Capture the cell that displays the provided text and extract its (X, Y) central coordinate. 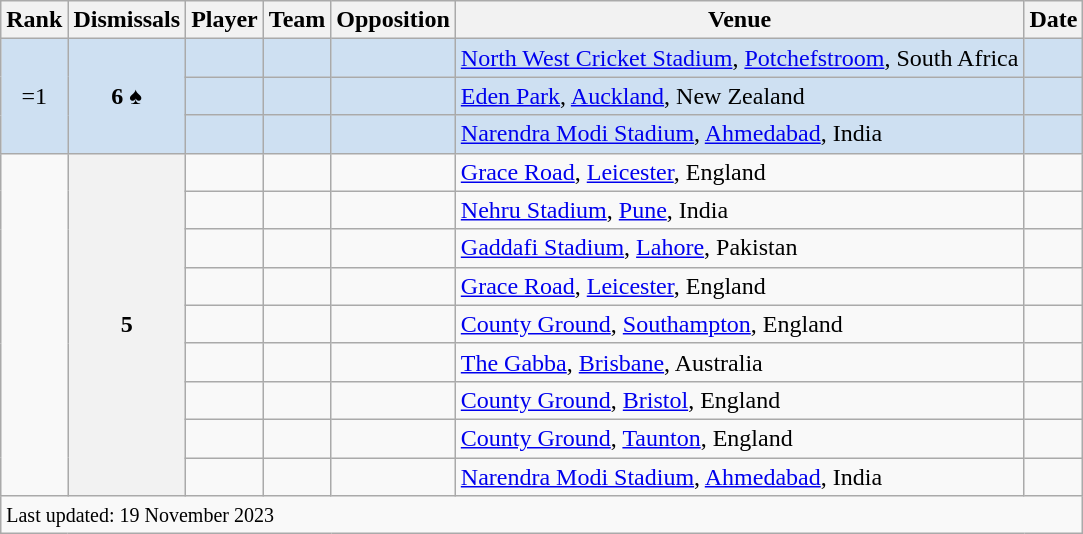
6 ♠ (127, 96)
Rank (34, 20)
The Gabba, Brisbane, Australia (740, 362)
North West Cricket Stadium, Potchefstroom, South Africa (740, 58)
Gaddafi Stadium, Lahore, Pakistan (740, 248)
County Ground, Southampton, England (740, 324)
5 (127, 324)
Opposition (393, 20)
Team (297, 20)
Date (1054, 20)
Last updated: 19 November 2023 (542, 515)
County Ground, Bristol, England (740, 400)
Venue (740, 20)
=1 (34, 96)
Player (225, 20)
Dismissals (127, 20)
Eden Park, Auckland, New Zealand (740, 96)
Nehru Stadium, Pune, India (740, 210)
County Ground, Taunton, England (740, 438)
